Detect which cell encompasses the target text, then output its (X, Y) center coordinate. 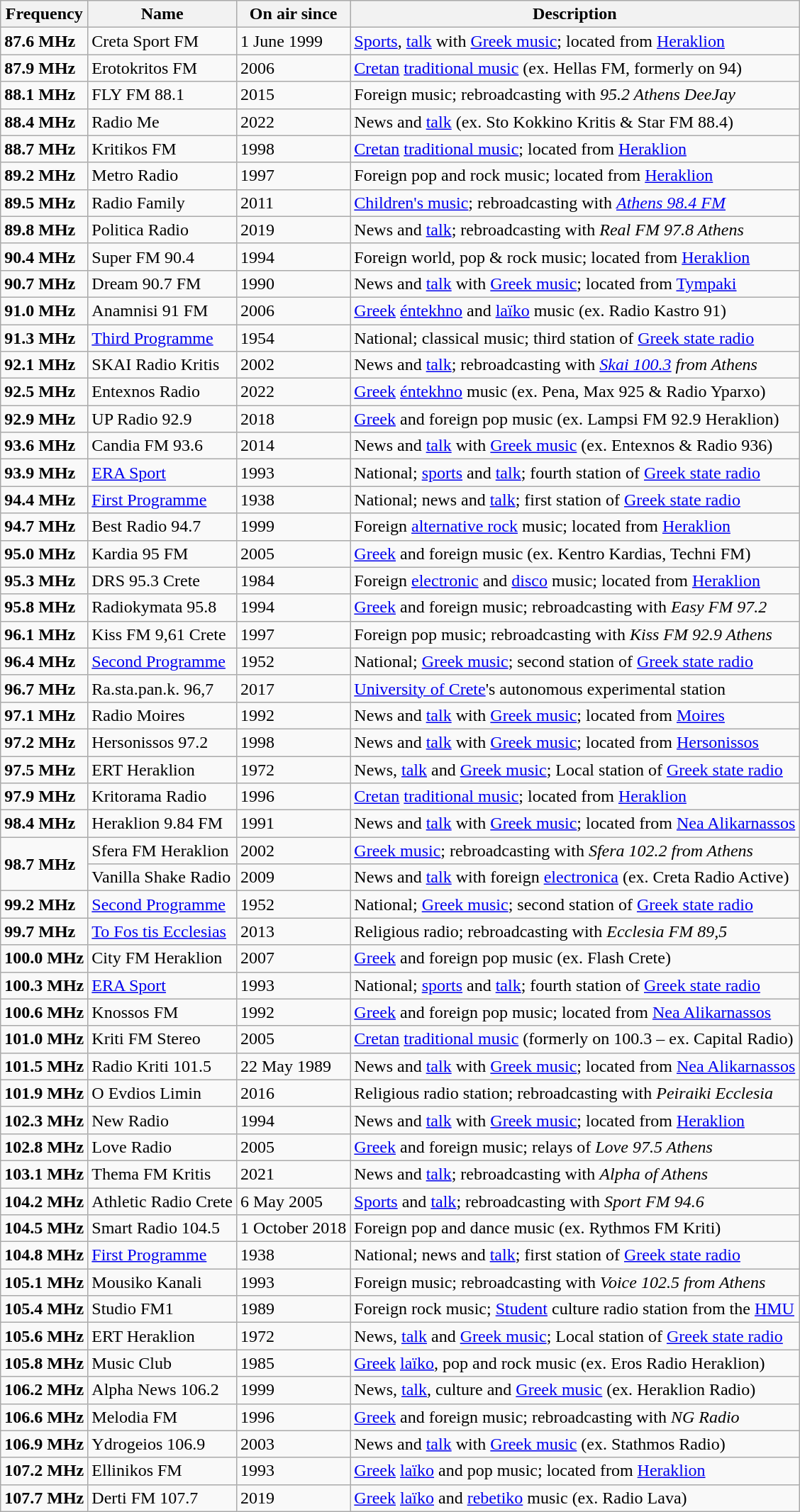
News and talk with Greek music (ex. Stathmos Radio) (574, 1444)
Greek and foreign pop music; located from Nea Alikarnassos (574, 1012)
Greek laïko and rebetiko music (ex. Radio Lava) (574, 1498)
2021 (293, 1174)
Hersonissos 97.2 (162, 742)
1 June 1999 (293, 41)
103.1 MHz (44, 1174)
91.3 MHz (44, 338)
92.5 MHz (44, 392)
Studio FM1 (162, 1309)
Music Club (162, 1363)
Ellinikos FM (162, 1471)
Kardia 95 FM (162, 554)
92.9 MHz (44, 419)
Foreign pop music; rebroadcasting with Kiss FM 92.9 Athens (574, 634)
106.6 MHz (44, 1417)
Candia FM 93.6 (162, 446)
1 October 2018 (293, 1228)
Radio Family (162, 203)
Cretan traditional music (ex. Hellas FM, formerly on 94) (574, 68)
96.1 MHz (44, 634)
88.1 MHz (44, 95)
1990 (293, 284)
Children's music; rebroadcasting with Athens 98.4 FM (574, 203)
2014 (293, 446)
2018 (293, 419)
Greek and foreign music (ex. Kentro Kardias, Techni FM) (574, 554)
107.7 MHz (44, 1498)
6 May 2005 (293, 1202)
102.8 MHz (44, 1147)
104.8 MHz (44, 1255)
News and talk with Greek music; located from Hersonissos (574, 742)
Foreign electronic and disco music; located from Heraklion (574, 581)
Foreign music; rebroadcasting with Voice 102.5 from Athens (574, 1282)
106.9 MHz (44, 1444)
22 May 1989 (293, 1066)
Foreign music; rebroadcasting with 95.2 Athens DeeJay (574, 95)
Greek and foreign pop music (ex. Lampsi FM 92.9 Heraklion) (574, 419)
Radiokymata 95.8 (162, 607)
Entexnos Radio (162, 392)
2009 (293, 878)
Frequency (44, 14)
105.4 MHz (44, 1309)
UP Radio 92.9 (162, 419)
Love Radio (162, 1147)
Knossos FM (162, 1012)
88.4 MHz (44, 122)
Best Radio 94.7 (162, 527)
93.9 MHz (44, 473)
92.1 MHz (44, 365)
87.6 MHz (44, 41)
News and talk with Greek music; located from Tympaki (574, 284)
Politica Radio (162, 230)
Third Programme (162, 338)
Radio Me (162, 122)
Kritorama Radio (162, 797)
DRS 95.3 Crete (162, 581)
Name (162, 14)
Greek éntekhno and laïko music (ex. Radio Kastro 91) (574, 310)
Foreign rock music; Student culture radio station from the HMU (574, 1309)
News and talk with Greek music (ex. Entexnos & Radio 936) (574, 446)
91.0 MHz (44, 310)
News, talk, culture and Greek music (ex. Heraklion Radio) (574, 1390)
1989 (293, 1309)
87.9 MHz (44, 68)
National; classical music; third station of Greek state radio (574, 338)
Melodia FM (162, 1417)
105.1 MHz (44, 1282)
Radio Kriti 101.5 (162, 1066)
93.6 MHz (44, 446)
95.0 MHz (44, 554)
Greek éntekhno music (ex. Pena, Max 925 & Radio Yparxo) (574, 392)
Kritikos FM (162, 149)
100.6 MHz (44, 1012)
Greek and foreign music; rebroadcasting with Easy FM 97.2 (574, 607)
Greek and foreign pop music (ex. Flash Crete) (574, 958)
1985 (293, 1363)
Radio Moires (162, 715)
89.2 MHz (44, 176)
To Fos tis Ecclesias (162, 931)
Greek and foreign music; relays of Love 97.5 Athens (574, 1147)
City FM Heraklion (162, 958)
107.2 MHz (44, 1471)
Anamnisi 91 FM (162, 310)
Mousiko Kanali (162, 1282)
1984 (293, 581)
Sfera FM Heraklion (162, 851)
Kiss FM 9,61 Crete (162, 634)
1991 (293, 824)
104.2 MHz (44, 1202)
On air since (293, 14)
Smart Radio 104.5 (162, 1228)
Kriti FM Stereo (162, 1039)
Athletic Radio Crete (162, 1202)
Greek laïko and pop music; located from Heraklion (574, 1471)
Vanilla Shake Radio (162, 878)
Super FM 90.4 (162, 257)
Greek music; rebroadcasting with Sfera 102.2 from Athens (574, 851)
Religious radio; rebroadcasting with Ecclesia FM 89,5 (574, 931)
Erotokritos FM (162, 68)
101.0 MHz (44, 1039)
News and talk with Greek music; located from Heraklion (574, 1120)
Derti FM 107.7 (162, 1498)
105.6 MHz (44, 1336)
Sports and talk; rebroadcasting with Sport FM 94.6 (574, 1202)
Cretan traditional music (formerly on 100.3 – ex. Capital Radio) (574, 1039)
2007 (293, 958)
SKAI Radio Kritis (162, 365)
100.0 MHz (44, 958)
2016 (293, 1093)
Foreign pop and rock music; located from Heraklion (574, 176)
96.4 MHz (44, 661)
New Radio (162, 1120)
100.3 MHz (44, 985)
94.7 MHz (44, 527)
104.5 MHz (44, 1228)
102.3 MHz (44, 1120)
94.4 MHz (44, 500)
2011 (293, 203)
97.1 MHz (44, 715)
News and talk; rebroadcasting with Alpha of Athens (574, 1174)
99.2 MHz (44, 905)
98.7 MHz (44, 864)
89.8 MHz (44, 230)
News and talk (ex. Sto Kokkino Kritis & Star FM 88.4) (574, 122)
97.5 MHz (44, 769)
97.9 MHz (44, 797)
Greek and foreign music; rebroadcasting with NG Radio (574, 1417)
FLY FM 88.1 (162, 95)
106.2 MHz (44, 1390)
News and talk with foreign electronica (ex. Creta Radio Active) (574, 878)
2017 (293, 688)
Foreign alternative rock music; located from Heraklion (574, 527)
88.7 MHz (44, 149)
101.9 MHz (44, 1093)
95.8 MHz (44, 607)
Metro Radio (162, 176)
1954 (293, 338)
Foreign pop and dance music (ex. Rythmos FM Kriti) (574, 1228)
News and talk with Greek music; located from Moires (574, 715)
News and talk; rebroadcasting with Skai 100.3 from Athens (574, 365)
98.4 MHz (44, 824)
2003 (293, 1444)
Creta Sport FM (162, 41)
Alpha News 106.2 (162, 1390)
90.7 MHz (44, 284)
O Evdios Limin (162, 1093)
97.2 MHz (44, 742)
Dream 90.7 FM (162, 284)
96.7 MHz (44, 688)
Heraklion 9.84 FM (162, 824)
95.3 MHz (44, 581)
2013 (293, 931)
90.4 MHz (44, 257)
Description (574, 14)
University of Crete's autonomous experimental station (574, 688)
Greek laïko, pop and rock music (ex. Eros Radio Heraklion) (574, 1363)
Thema FM Kritis (162, 1174)
News and talk; rebroadcasting with Real FM 97.8 Athens (574, 230)
99.7 MHz (44, 931)
101.5 MHz (44, 1066)
2015 (293, 95)
89.5 MHz (44, 203)
Ra.sta.pan.k. 96,7 (162, 688)
105.8 MHz (44, 1363)
Religious radio station; rebroadcasting with Peiraiki Ecclesia (574, 1093)
Foreign world, pop & rock music; located from Heraklion (574, 257)
Ydrogeios 106.9 (162, 1444)
Sports, talk with Greek music; located from Heraklion (574, 41)
